Detect which cell encompasses the target text, then output its [x, y] center coordinate. 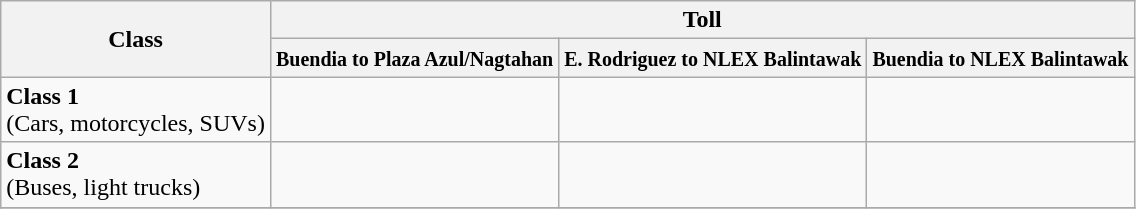
Buendia to Plaza Azul/Nagtahan [414, 58]
Class 2(Buses, light trucks) [136, 174]
Class [136, 39]
Buendia to NLEX Balintawak [1000, 58]
Class 1(Cars, motorcycles, SUVs) [136, 110]
Toll [702, 20]
E. Rodriguez to NLEX Balintawak [713, 58]
